Scan for the cell matching the given text and deliver its (x, y) coordinate at center. 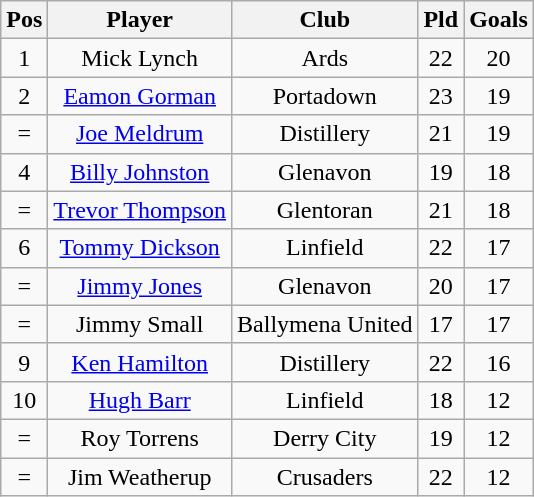
Club (325, 20)
Portadown (325, 96)
Crusaders (325, 477)
Ken Hamilton (140, 362)
9 (24, 362)
Mick Lynch (140, 58)
Jimmy Jones (140, 286)
Pld (441, 20)
2 (24, 96)
Derry City (325, 438)
4 (24, 172)
Goals (499, 20)
Jimmy Small (140, 324)
Ards (325, 58)
Ballymena United (325, 324)
Jim Weatherup (140, 477)
Pos (24, 20)
Tommy Dickson (140, 248)
Hugh Barr (140, 400)
Billy Johnston (140, 172)
1 (24, 58)
10 (24, 400)
16 (499, 362)
Glentoran (325, 210)
Eamon Gorman (140, 96)
Joe Meldrum (140, 134)
Trevor Thompson (140, 210)
23 (441, 96)
Roy Torrens (140, 438)
Player (140, 20)
6 (24, 248)
